Output the (X, Y) coordinate of the center of the cell containing the given text.  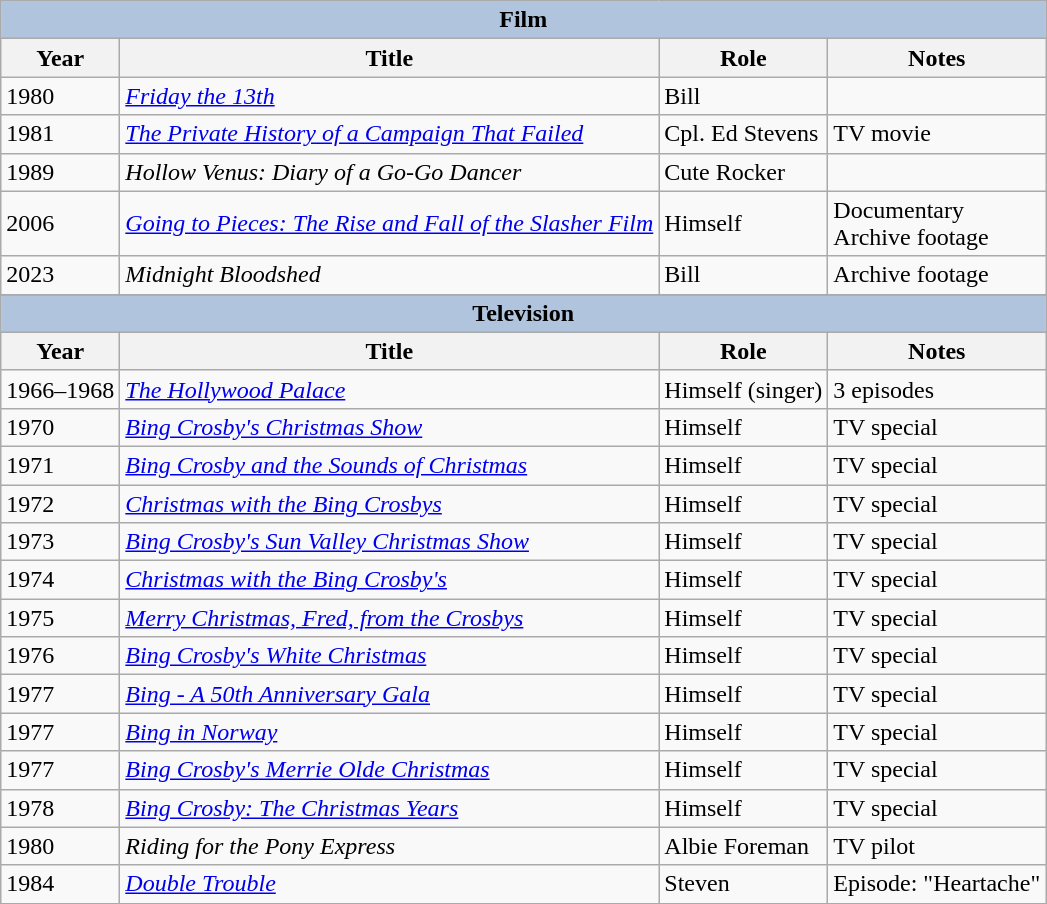
Television (524, 313)
Going to Pieces: The Rise and Fall of the Slasher Film (390, 224)
1975 (60, 618)
2006 (60, 224)
Merry Christmas, Fred, from the Crosbys (390, 618)
1971 (60, 465)
Cute Rocker (744, 172)
Bing Crosby and the Sounds of Christmas (390, 465)
Albie Foreman (744, 846)
Midnight Bloodshed (390, 275)
2023 (60, 275)
Archive footage (937, 275)
Bing Crosby's Merrie Olde Christmas (390, 770)
3 episodes (937, 389)
1976 (60, 656)
Bing in Norway (390, 732)
Christmas with the Bing Crosby's (390, 580)
Hollow Venus: Diary of a Go-Go Dancer (390, 172)
The Hollywood Palace (390, 389)
Bing - A 50th Anniversary Gala (390, 694)
Film (524, 20)
Cpl. Ed Stevens (744, 134)
Bing Crosby's Christmas Show (390, 427)
1972 (60, 503)
Bing Crosby's White Christmas (390, 656)
Himself (singer) (744, 389)
Bing Crosby: The Christmas Years (390, 808)
1973 (60, 542)
1966–1968 (60, 389)
1989 (60, 172)
1981 (60, 134)
1984 (60, 884)
The Private History of a Campaign That Failed (390, 134)
Steven (744, 884)
1978 (60, 808)
Double Trouble (390, 884)
Riding for the Pony Express (390, 846)
Bing Crosby's Sun Valley Christmas Show (390, 542)
TV pilot (937, 846)
DocumentaryArchive footage (937, 224)
Christmas with the Bing Crosbys (390, 503)
1970 (60, 427)
Friday the 13th (390, 96)
TV movie (937, 134)
1974 (60, 580)
Episode: "Heartache" (937, 884)
